Scan for the cell matching the given text and deliver its (X, Y) coordinate at center. 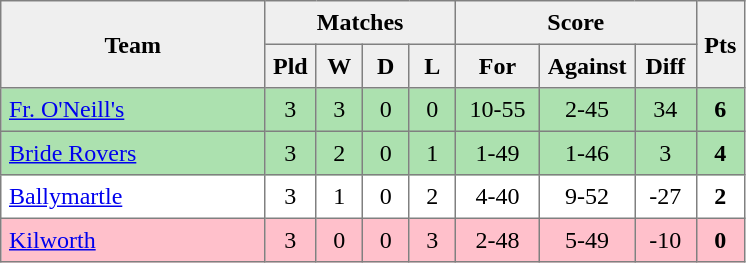
2-48 (497, 240)
Kilworth (133, 240)
Bride Rovers (133, 153)
Score (576, 23)
1-49 (497, 153)
Team (133, 44)
-27 (666, 197)
Fr. O'Neill's (133, 110)
Matches (360, 23)
6 (720, 110)
Ballymartle (133, 197)
L (432, 66)
-10 (666, 240)
4 (720, 153)
For (497, 66)
D (385, 66)
4-40 (497, 197)
10-55 (497, 110)
34 (666, 110)
Against (586, 66)
2-45 (586, 110)
9-52 (586, 197)
Pts (720, 44)
Pld (290, 66)
1-46 (586, 153)
W (339, 66)
5-49 (586, 240)
Diff (666, 66)
